Pinpoint the cell where the given text exists, returning its (x, y) midpoint coordinate. 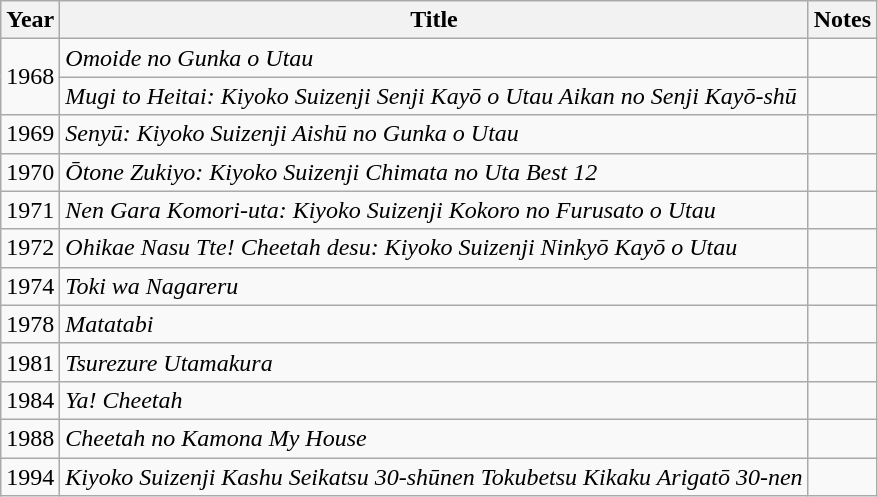
Nen Gara Komori-uta: Kiyoko Suizenji Kokoro no Furusato o Utau (434, 210)
Ōtone Zukiyo: Kiyoko Suizenji Chimata no Uta Best 12 (434, 172)
Tsurezure Utamakura (434, 362)
1988 (30, 438)
1969 (30, 134)
Mugi to Heitai: Kiyoko Suizenji Senji Kayō o Utau Aikan no Senji Kayō-shū (434, 96)
1978 (30, 324)
1994 (30, 477)
1984 (30, 400)
Omoide no Gunka o Utau (434, 58)
Ohikae Nasu Tte! Cheetah desu: Kiyoko Suizenji Ninkyō Kayō o Utau (434, 248)
1974 (30, 286)
1970 (30, 172)
Toki wa Nagareru (434, 286)
Ya! Cheetah (434, 400)
Notes (842, 20)
Senyū: Kiyoko Suizenji Aishū no Gunka o Utau (434, 134)
Year (30, 20)
1972 (30, 248)
Title (434, 20)
1981 (30, 362)
Kiyoko Suizenji Kashu Seikatsu 30-shūnen Tokubetsu Kikaku Arigatō 30-nen (434, 477)
Cheetah no Kamona My House (434, 438)
1968 (30, 77)
1971 (30, 210)
Matatabi (434, 324)
